Scan for the cell matching the given text and deliver its (X, Y) coordinate at center. 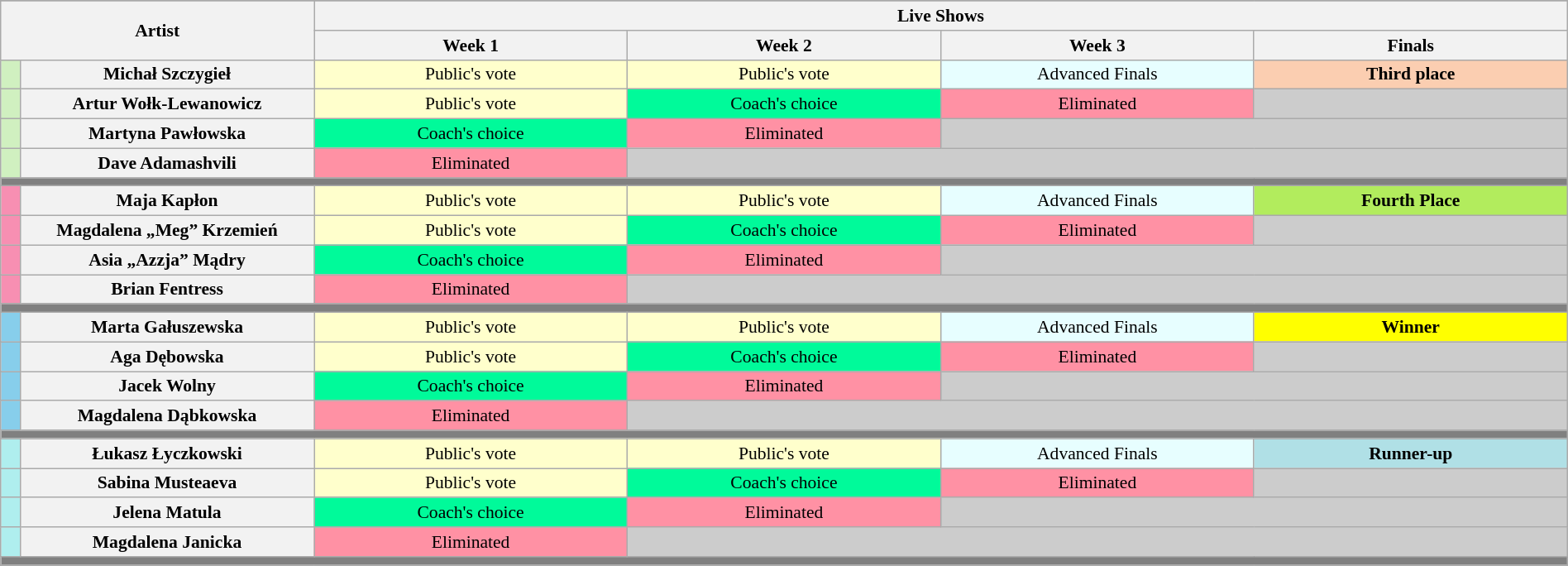
Martyna Pawłowska (167, 134)
Winner (1411, 328)
Artur Wołk-Lewanowicz (167, 104)
Maja Kapłon (167, 201)
Asia „Azzja” Mądry (167, 260)
Week 2 (784, 46)
Sabina Musteaeva (167, 483)
Marta Gałuszewska (167, 328)
Finals (1411, 46)
Jelena Matula (167, 513)
Week 1 (471, 46)
Magdalena Janicka (167, 542)
Fourth Place (1411, 201)
Magdalena „Meg” Krzemień (167, 231)
Live Shows (941, 16)
Jacek Wolny (167, 386)
Michał Szczygieł (167, 74)
Artist (157, 30)
Week 3 (1097, 46)
Łukasz Łyczkowski (167, 453)
Magdalena Dąbkowska (167, 416)
Dave Adamashvili (167, 163)
Runner-up (1411, 453)
Third place (1411, 74)
Brian Fentress (167, 290)
Aga Dębowska (167, 357)
